Provide the (x, y) coordinate of the cell's center where the given text is located.  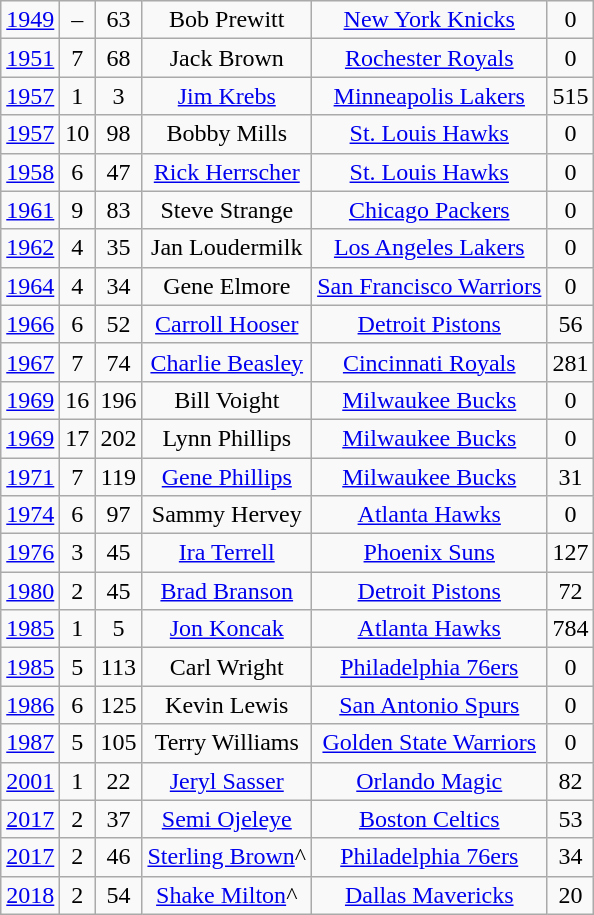
22 (118, 781)
Jeryl Sasser (227, 781)
1971 (30, 477)
Jan Loudermilk (227, 248)
Los Angeles Lakers (430, 248)
127 (570, 553)
16 (78, 400)
2018 (30, 895)
1986 (30, 705)
97 (118, 515)
Ira Terrell (227, 553)
74 (118, 362)
Sterling Brown^ (227, 857)
54 (118, 895)
Bob Prewitt (227, 20)
98 (118, 134)
Shake Milton^ (227, 895)
Phoenix Suns (430, 553)
Minneapolis Lakers (430, 96)
San Antonio Spurs (430, 705)
Gene Phillips (227, 477)
1962 (30, 248)
1958 (30, 172)
Carl Wright (227, 667)
52 (118, 324)
New York Knicks (430, 20)
1976 (30, 553)
San Francisco Warriors (430, 286)
Rick Herrscher (227, 172)
Gene Elmore (227, 286)
10 (78, 134)
46 (118, 857)
Golden State Warriors (430, 743)
47 (118, 172)
Orlando Magic (430, 781)
Jim Krebs (227, 96)
1966 (30, 324)
Bill Voight (227, 400)
Jon Koncak (227, 629)
Terry Williams (227, 743)
82 (570, 781)
196 (118, 400)
Steve Strange (227, 210)
56 (570, 324)
1974 (30, 515)
Carroll Hooser (227, 324)
1949 (30, 20)
Charlie Beasley (227, 362)
119 (118, 477)
Brad Branson (227, 591)
Cincinnati Royals (430, 362)
105 (118, 743)
Rochester Royals (430, 58)
35 (118, 248)
Jack Brown (227, 58)
Kevin Lewis (227, 705)
281 (570, 362)
1967 (30, 362)
1961 (30, 210)
Bobby Mills (227, 134)
31 (570, 477)
68 (118, 58)
37 (118, 819)
1980 (30, 591)
72 (570, 591)
202 (118, 438)
1964 (30, 286)
83 (118, 210)
Lynn Phillips (227, 438)
Chicago Packers (430, 210)
Boston Celtics (430, 819)
1951 (30, 58)
– (78, 20)
Sammy Hervey (227, 515)
1987 (30, 743)
113 (118, 667)
9 (78, 210)
Semi Ojeleye (227, 819)
17 (78, 438)
125 (118, 705)
53 (570, 819)
63 (118, 20)
Dallas Mavericks (430, 895)
515 (570, 96)
20 (570, 895)
2001 (30, 781)
784 (570, 629)
